Locate the cell with the specified text and output its [X, Y] center coordinate. 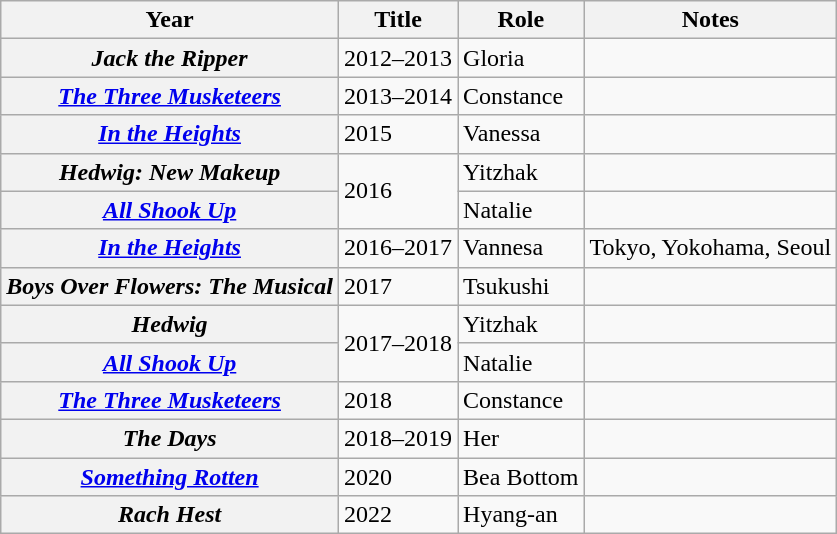
Role [521, 20]
Boys Over Flowers: The Musical [170, 286]
2018 [398, 400]
Jack the Ripper [170, 58]
2018–2019 [398, 438]
Year [170, 20]
2013–2014 [398, 96]
Notes [710, 20]
2020 [398, 477]
2017 [398, 286]
2022 [398, 515]
Vanessa [521, 134]
The Days [170, 438]
Hedwig [170, 324]
Tokyo, Yokohama, Seoul [710, 248]
2016 [398, 191]
2016–2017 [398, 248]
Her [521, 438]
Title [398, 20]
Hyang-an [521, 515]
Something Rotten [170, 477]
Rach Hest [170, 515]
Tsukushi [521, 286]
Hedwig: New Makeup [170, 172]
Gloria [521, 58]
2015 [398, 134]
Bea Bottom [521, 477]
2012–2013 [398, 58]
Vannesa [521, 248]
2017–2018 [398, 343]
